Provide the (X, Y) coordinate of the cell's center where the given text is located.  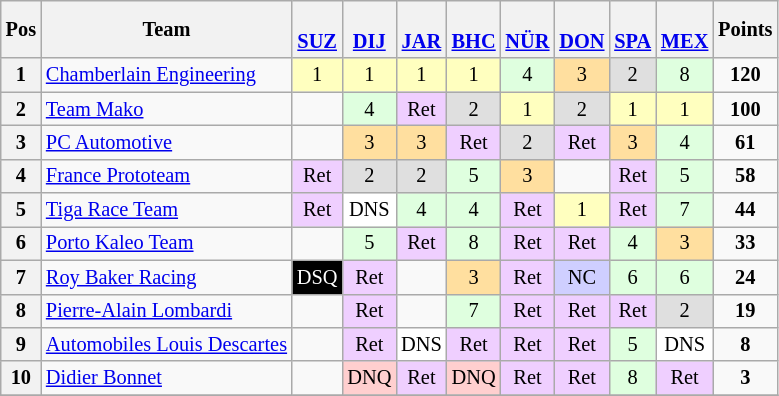
BHC (474, 29)
DON (582, 29)
Tiga Race Team (166, 210)
9 (21, 344)
61 (745, 142)
10 (21, 378)
33 (745, 243)
44 (745, 210)
Automobiles Louis Descartes (166, 344)
NÜR (528, 29)
Team (166, 29)
Chamberlain Engineering (166, 75)
PC Automotive (166, 142)
Porto Kaleo Team (166, 243)
19 (745, 311)
Roy Baker Racing (166, 277)
120 (745, 75)
DIJ (369, 29)
SPA (632, 29)
Pierre-Alain Lombardi (166, 311)
SUZ (317, 29)
Points (745, 29)
Pos (21, 29)
France Prototeam (166, 176)
100 (745, 109)
Didier Bonnet (166, 378)
DSQ (317, 277)
58 (745, 176)
Team Mako (166, 109)
NC (582, 277)
JAR (421, 29)
MEX (684, 29)
24 (745, 277)
